Search for the cell housing the specified text and yield its (x, y) center coordinate. 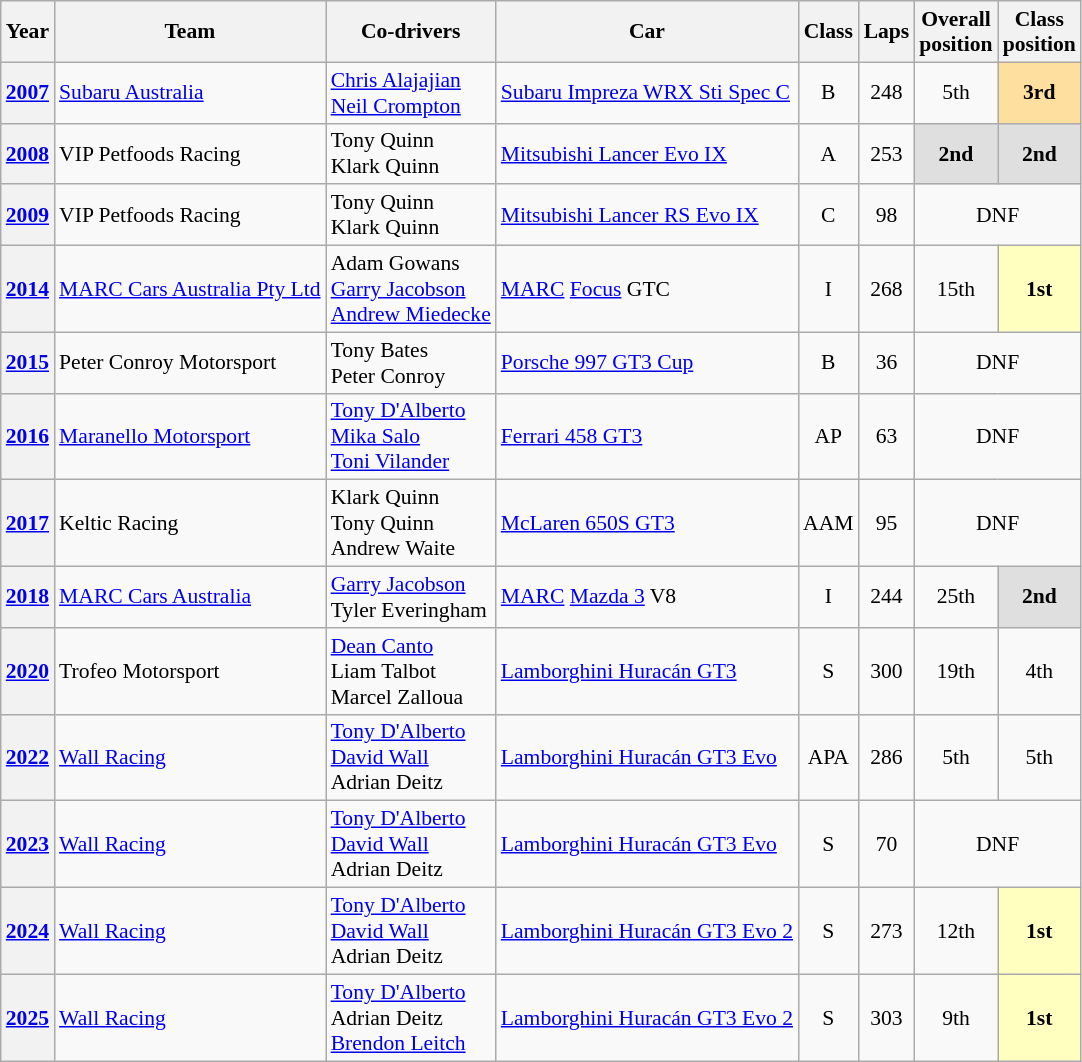
4th (1040, 672)
C (828, 216)
2022 (28, 758)
Keltic Racing (190, 524)
63 (887, 436)
95 (887, 524)
Lamborghini Huracán GT3 (647, 672)
Mitsubishi Lancer RS Evo IX (647, 216)
Overallposition (956, 32)
3rd (1040, 92)
25th (956, 598)
Tony Bates Peter Conroy (411, 362)
2024 (28, 932)
248 (887, 92)
2025 (28, 1018)
Mitsubishi Lancer Evo IX (647, 154)
36 (887, 362)
MARC Cars Australia (190, 598)
2023 (28, 844)
Tony D'Alberto Adrian Deitz Brendon Leitch (411, 1018)
McLaren 650S GT3 (647, 524)
MARC Mazda 3 V8 (647, 598)
Adam Gowans Garry Jacobson Andrew Miedecke (411, 290)
Peter Conroy Motorsport (190, 362)
253 (887, 154)
Porsche 997 GT3 Cup (647, 362)
Car (647, 32)
Dean Canto Liam Talbot Marcel Zalloua (411, 672)
15th (956, 290)
Co-drivers (411, 32)
286 (887, 758)
Classposition (1040, 32)
2017 (28, 524)
Year (28, 32)
2018 (28, 598)
AP (828, 436)
300 (887, 672)
Ferrari 458 GT3 (647, 436)
Subaru Australia (190, 92)
2009 (28, 216)
Maranello Motorsport (190, 436)
APA (828, 758)
Trofeo Motorsport (190, 672)
Garry Jacobson Tyler Everingham (411, 598)
70 (887, 844)
303 (887, 1018)
273 (887, 932)
244 (887, 598)
A (828, 154)
Team (190, 32)
2007 (28, 92)
19th (956, 672)
Chris Alajajian Neil Crompton (411, 92)
2008 (28, 154)
Tony D'Alberto Mika Salo Toni Vilander (411, 436)
12th (956, 932)
2016 (28, 436)
AAM (828, 524)
Class (828, 32)
9th (956, 1018)
MARC Cars Australia Pty Ltd (190, 290)
2020 (28, 672)
Klark Quinn Tony Quinn Andrew Waite (411, 524)
2014 (28, 290)
268 (887, 290)
98 (887, 216)
2015 (28, 362)
Subaru Impreza WRX Sti Spec C (647, 92)
Laps (887, 32)
MARC Focus GTC (647, 290)
